Identify which cell holds the provided text, then report its (x, y) central coordinate. 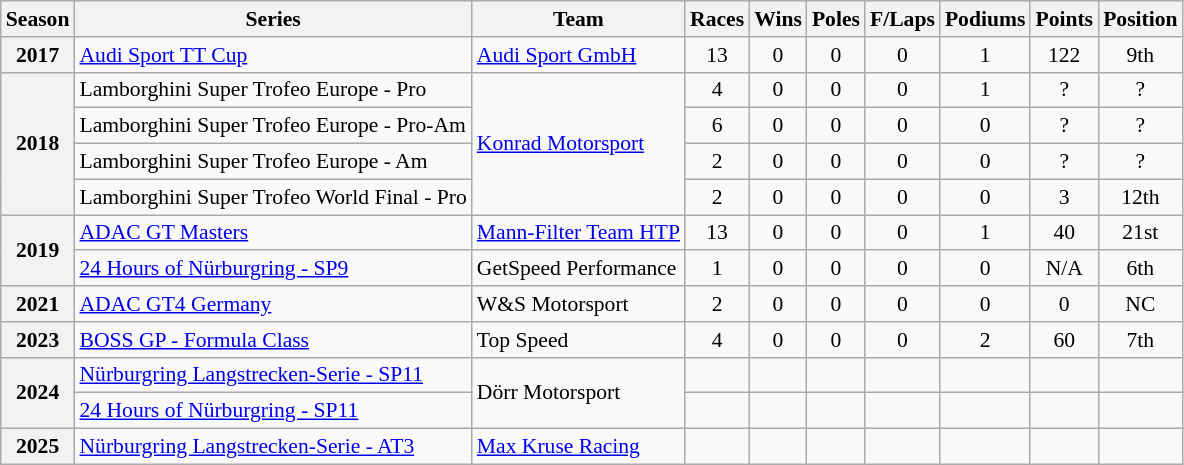
Lamborghini Super Trofeo World Final - Pro (272, 197)
Lamborghini Super Trofeo Europe - Pro-Am (272, 126)
Nürburgring Langstrecken-Serie - SP11 (272, 375)
9th (1140, 55)
2017 (38, 55)
N/A (1064, 269)
Wins (778, 19)
24 Hours of Nürburgring - SP9 (272, 269)
Position (1140, 19)
Max Kruse Racing (578, 447)
Races (717, 19)
Konrad Motorsport (578, 143)
ADAC GT Masters (272, 233)
2018 (38, 143)
Audi Sport GmbH (578, 55)
Dörr Motorsport (578, 392)
40 (1064, 233)
NC (1140, 304)
21st (1140, 233)
F/Laps (902, 19)
Poles (836, 19)
Lamborghini Super Trofeo Europe - Pro (272, 90)
Season (38, 19)
Nürburgring Langstrecken-Serie - AT3 (272, 447)
Podiums (986, 19)
Lamborghini Super Trofeo Europe - Am (272, 162)
60 (1064, 340)
GetSpeed Performance (578, 269)
Mann-Filter Team HTP (578, 233)
2025 (38, 447)
2019 (38, 250)
Top Speed (578, 340)
6th (1140, 269)
7th (1140, 340)
24 Hours of Nürburgring - SP11 (272, 411)
Series (272, 19)
6 (717, 126)
Audi Sport TT Cup (272, 55)
BOSS GP - Formula Class (272, 340)
2021 (38, 304)
Points (1064, 19)
3 (1064, 197)
122 (1064, 55)
2024 (38, 392)
W&S Motorsport (578, 304)
ADAC GT4 Germany (272, 304)
2023 (38, 340)
Team (578, 19)
12th (1140, 197)
